Pinpoint the cell where the given text exists, returning its [x, y] midpoint coordinate. 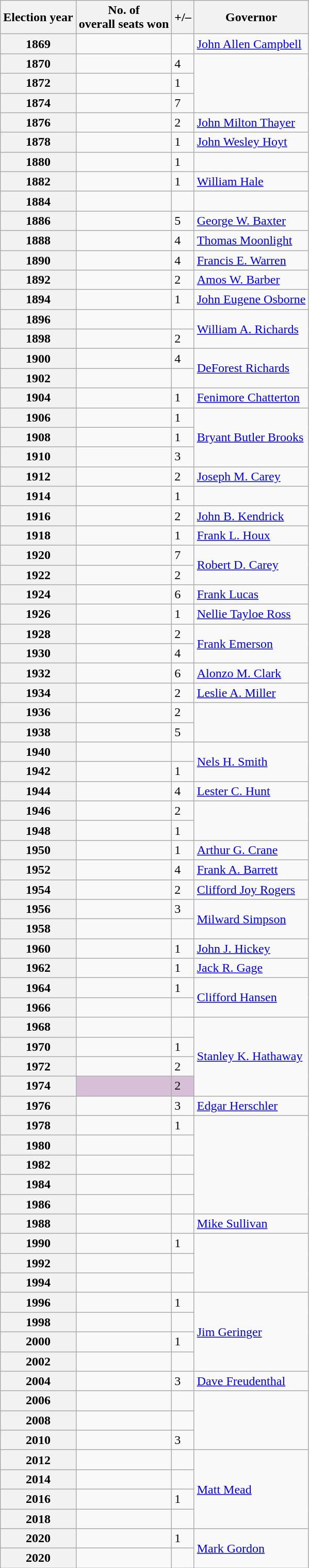
1878 [38, 142]
1986 [38, 1204]
Clifford Joy Rogers [251, 889]
1982 [38, 1165]
1980 [38, 1145]
Mark Gordon [251, 1548]
1942 [38, 771]
1978 [38, 1125]
Dave Freudenthal [251, 1381]
Joseph M. Carey [251, 476]
1894 [38, 300]
Clifford Hansen [251, 998]
1902 [38, 378]
1958 [38, 929]
Thomas Moonlight [251, 240]
Francis E. Warren [251, 260]
Election year [38, 18]
George W. Baxter [251, 221]
1920 [38, 555]
1914 [38, 496]
1886 [38, 221]
2002 [38, 1361]
1956 [38, 909]
2000 [38, 1342]
Alonzo M. Clark [251, 673]
William Hale [251, 181]
Governor [251, 18]
Frank L. Houx [251, 535]
1880 [38, 162]
1932 [38, 673]
2004 [38, 1381]
1962 [38, 968]
1996 [38, 1302]
1944 [38, 791]
1928 [38, 634]
2010 [38, 1440]
Amos W. Barber [251, 280]
1990 [38, 1244]
1964 [38, 988]
1870 [38, 64]
1869 [38, 44]
1974 [38, 1086]
1926 [38, 614]
1954 [38, 889]
1910 [38, 457]
1896 [38, 319]
1938 [38, 732]
1972 [38, 1066]
+/– [183, 18]
2006 [38, 1401]
John Allen Campbell [251, 44]
Frank Lucas [251, 595]
1874 [38, 103]
Lester C. Hunt [251, 791]
1940 [38, 752]
Nels H. Smith [251, 762]
1936 [38, 712]
2012 [38, 1460]
2018 [38, 1518]
1898 [38, 339]
1976 [38, 1106]
Arthur G. Crane [251, 850]
1922 [38, 575]
John Wesley Hoyt [251, 142]
Mike Sullivan [251, 1224]
1876 [38, 122]
1998 [38, 1322]
1968 [38, 1027]
1948 [38, 830]
1904 [38, 398]
1930 [38, 654]
1970 [38, 1047]
1884 [38, 201]
1912 [38, 476]
1988 [38, 1224]
Matt Mead [251, 1489]
1918 [38, 535]
2014 [38, 1479]
1892 [38, 280]
2008 [38, 1420]
2016 [38, 1499]
1960 [38, 949]
Leslie A. Miller [251, 693]
John B. Kendrick [251, 516]
1952 [38, 870]
Milward Simpson [251, 919]
Frank A. Barrett [251, 870]
Robert D. Carey [251, 565]
1900 [38, 359]
1872 [38, 83]
1934 [38, 693]
1882 [38, 181]
Frank Emerson [251, 644]
John J. Hickey [251, 949]
1950 [38, 850]
1888 [38, 240]
Jim Geringer [251, 1332]
1906 [38, 417]
1916 [38, 516]
1890 [38, 260]
Bryant Butler Brooks [251, 437]
1946 [38, 811]
No. ofoverall seats won [124, 18]
1994 [38, 1283]
1984 [38, 1184]
DeForest Richards [251, 368]
Fenimore Chatterton [251, 398]
1908 [38, 437]
John Milton Thayer [251, 122]
Jack R. Gage [251, 968]
Edgar Herschler [251, 1106]
Stanley K. Hathaway [251, 1057]
William A. Richards [251, 329]
Nellie Tayloe Ross [251, 614]
John Eugene Osborne [251, 300]
1966 [38, 1007]
1924 [38, 595]
1992 [38, 1263]
